Identify which cell holds the provided text, then report its [x, y] central coordinate. 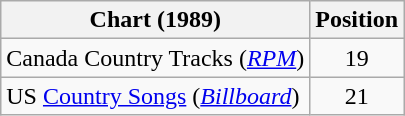
Canada Country Tracks (RPM) [156, 58]
21 [357, 96]
Position [357, 20]
Chart (1989) [156, 20]
19 [357, 58]
US Country Songs (Billboard) [156, 96]
